From the cell containing the given text, extract its center point as (X, Y) coordinate. 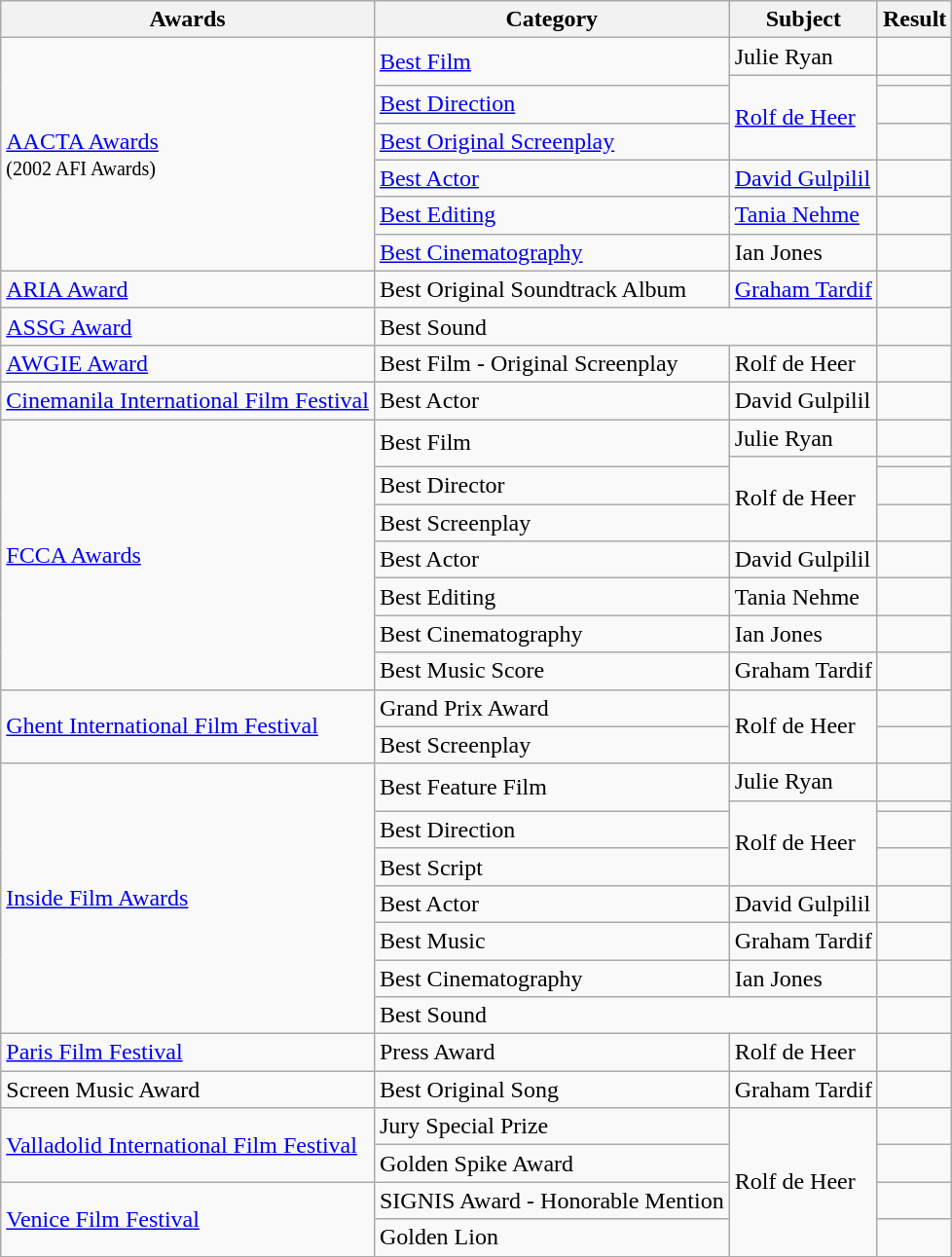
SIGNIS Award - Honorable Mention (551, 1201)
Golden Lion (551, 1238)
Golden Spike Award (551, 1164)
Best Film - Original Screenplay (551, 363)
Best Script (551, 867)
Ghent International Film Festival (188, 726)
Inside Film Awards (188, 899)
Result (914, 19)
Best Original Song (551, 1090)
Valladolid International Film Festival (188, 1145)
Category (551, 19)
Paris Film Festival (188, 1053)
Awards (188, 19)
Subject (803, 19)
ASSG Award (188, 326)
Best Original Soundtrack Album (551, 289)
Best Director (551, 486)
Best Feature Film (551, 787)
AACTA Awards(2002 AFI Awards) (188, 154)
Jury Special Prize (551, 1127)
ARIA Award (188, 289)
Grand Prix Award (551, 708)
Venice Film Festival (188, 1219)
Screen Music Award (188, 1090)
Cinemanila International Film Festival (188, 400)
Best Music (551, 941)
Best Original Screenplay (551, 141)
AWGIE Award (188, 363)
FCCA Awards (188, 554)
Press Award (551, 1053)
Best Music Score (551, 671)
